Search for the cell housing the specified text and yield its [X, Y] center coordinate. 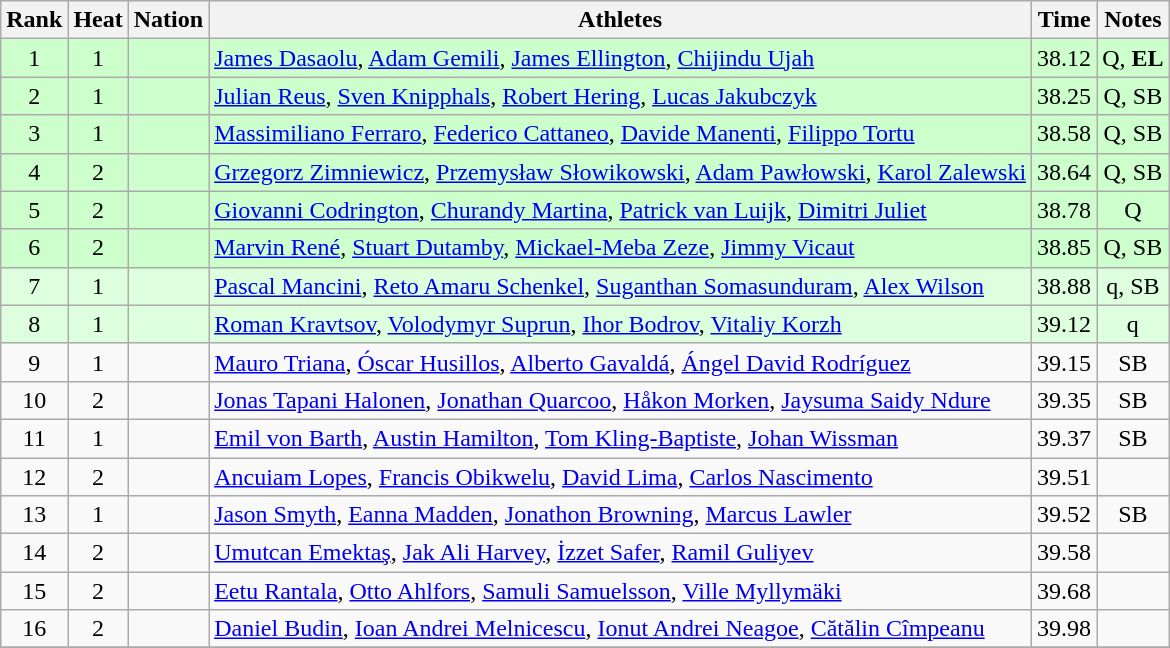
5 [34, 210]
Roman Kravtsov, Volodymyr Suprun, Ihor Bodrov, Vitaliy Korzh [620, 324]
14 [34, 553]
10 [34, 400]
12 [34, 477]
38.12 [1064, 58]
13 [34, 515]
Marvin René, Stuart Dutamby, Mickael-Meba Zeze, Jimmy Vicaut [620, 248]
Heat [98, 20]
39.15 [1064, 362]
38.88 [1064, 286]
James Dasaolu, Adam Gemili, James Ellington, Chijindu Ujah [620, 58]
Emil von Barth, Austin Hamilton, Tom Kling-Baptiste, Johan Wissman [620, 438]
39.35 [1064, 400]
39.68 [1064, 591]
39.37 [1064, 438]
39.52 [1064, 515]
Nation [168, 20]
Jason Smyth, Eanna Madden, Jonathon Browning, Marcus Lawler [620, 515]
Rank [34, 20]
Q, EL [1133, 58]
38.25 [1064, 96]
38.85 [1064, 248]
38.78 [1064, 210]
38.64 [1064, 172]
11 [34, 438]
4 [34, 172]
39.98 [1064, 629]
8 [34, 324]
39.12 [1064, 324]
q, SB [1133, 286]
Athletes [620, 20]
7 [34, 286]
Mauro Triana, Óscar Husillos, Alberto Gavaldá, Ángel David Rodríguez [620, 362]
16 [34, 629]
6 [34, 248]
Umutcan Emektaş, Jak Ali Harvey, İzzet Safer, Ramil Guliyev [620, 553]
Massimiliano Ferraro, Federico Cattaneo, Davide Manenti, Filippo Tortu [620, 134]
Jonas Tapani Halonen, Jonathan Quarcoo, Håkon Morken, Jaysuma Saidy Ndure [620, 400]
Giovanni Codrington, Churandy Martina, Patrick van Luijk, Dimitri Juliet [620, 210]
Eetu Rantala, Otto Ahlfors, Samuli Samuelsson, Ville Myllymäki [620, 591]
9 [34, 362]
Pascal Mancini, Reto Amaru Schenkel, Suganthan Somasunduram, Alex Wilson [620, 286]
Grzegorz Zimniewicz, Przemysław Słowikowski, Adam Pawłowski, Karol Zalewski [620, 172]
Julian Reus, Sven Knipphals, Robert Hering, Lucas Jakubczyk [620, 96]
39.51 [1064, 477]
q [1133, 324]
38.58 [1064, 134]
Ancuiam Lopes, Francis Obikwelu, David Lima, Carlos Nascimento [620, 477]
3 [34, 134]
Time [1064, 20]
15 [34, 591]
39.58 [1064, 553]
Notes [1133, 20]
Q [1133, 210]
Daniel Budin, Ioan Andrei Melnicescu, Ionut Andrei Neagoe, Cătălin Cîmpeanu [620, 629]
